Detect which cell encompasses the target text, then output its (X, Y) center coordinate. 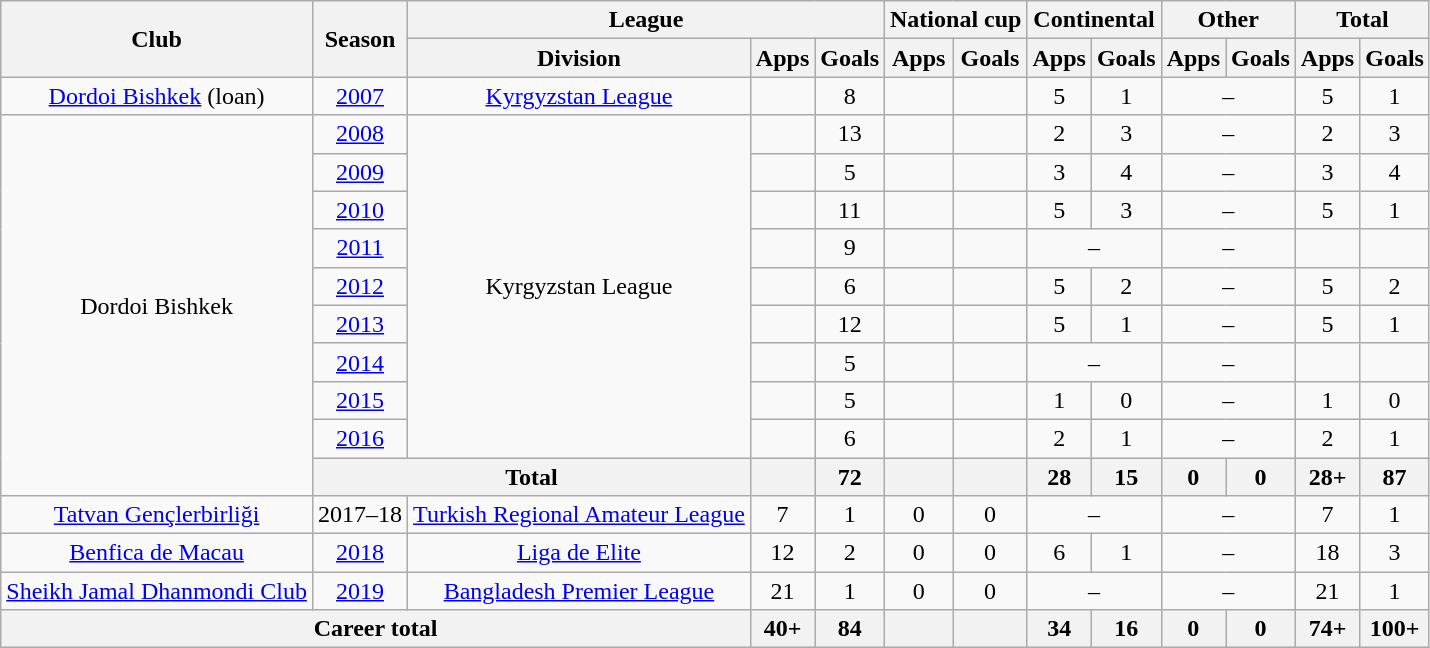
9 (850, 248)
2018 (360, 553)
2019 (360, 591)
2007 (360, 96)
National cup (956, 20)
2017–18 (360, 515)
16 (1126, 629)
28 (1059, 477)
Continental (1094, 20)
2016 (360, 438)
18 (1327, 553)
87 (1395, 477)
2009 (360, 172)
8 (850, 96)
40+ (782, 629)
2013 (360, 324)
Club (157, 39)
2014 (360, 362)
15 (1126, 477)
2008 (360, 134)
11 (850, 210)
Other (1228, 20)
Dordoi Bishkek (157, 306)
2015 (360, 400)
Tatvan Gençlerbirliği (157, 515)
Turkish Regional Amateur League (580, 515)
2011 (360, 248)
100+ (1395, 629)
2012 (360, 286)
Bangladesh Premier League (580, 591)
Division (580, 58)
72 (850, 477)
Career total (376, 629)
13 (850, 134)
Liga de Elite (580, 553)
League (646, 20)
34 (1059, 629)
Sheikh Jamal Dhanmondi Club (157, 591)
84 (850, 629)
Season (360, 39)
74+ (1327, 629)
28+ (1327, 477)
2010 (360, 210)
Benfica de Macau (157, 553)
Dordoi Bishkek (loan) (157, 96)
